Detect which cell encompasses the target text, then output its [x, y] center coordinate. 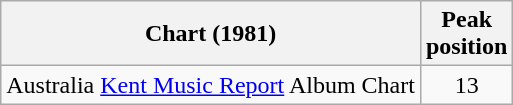
13 [466, 85]
Chart (1981) [211, 34]
Peakposition [466, 34]
Australia Kent Music Report Album Chart [211, 85]
